From the cell containing the given text, extract its center point as (X, Y) coordinate. 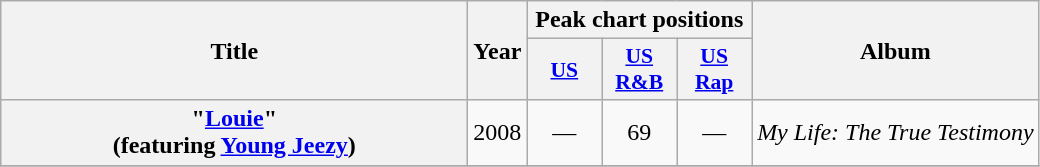
Peak chart positions (640, 20)
My Life: The True Testimony (896, 132)
Album (896, 50)
"Louie"(featuring Young Jeezy) (234, 132)
Title (234, 50)
USR&B (640, 70)
69 (640, 132)
Year (498, 50)
USRap (714, 70)
US (564, 70)
2008 (498, 132)
